Detect which cell encompasses the target text, then output its [X, Y] center coordinate. 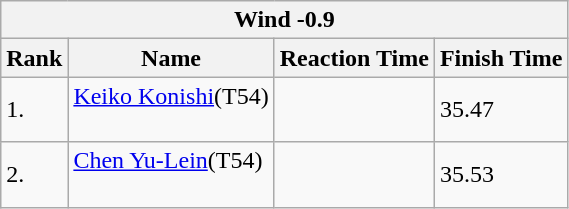
Reaction Time [354, 58]
Wind -0.9 [284, 20]
Chen Yu-Lein(T54) [171, 174]
1. [34, 110]
Keiko Konishi(T54) [171, 110]
35.47 [501, 110]
2. [34, 174]
Rank [34, 58]
Finish Time [501, 58]
Name [171, 58]
35.53 [501, 174]
